Capture the cell that displays the provided text and extract its (X, Y) central coordinate. 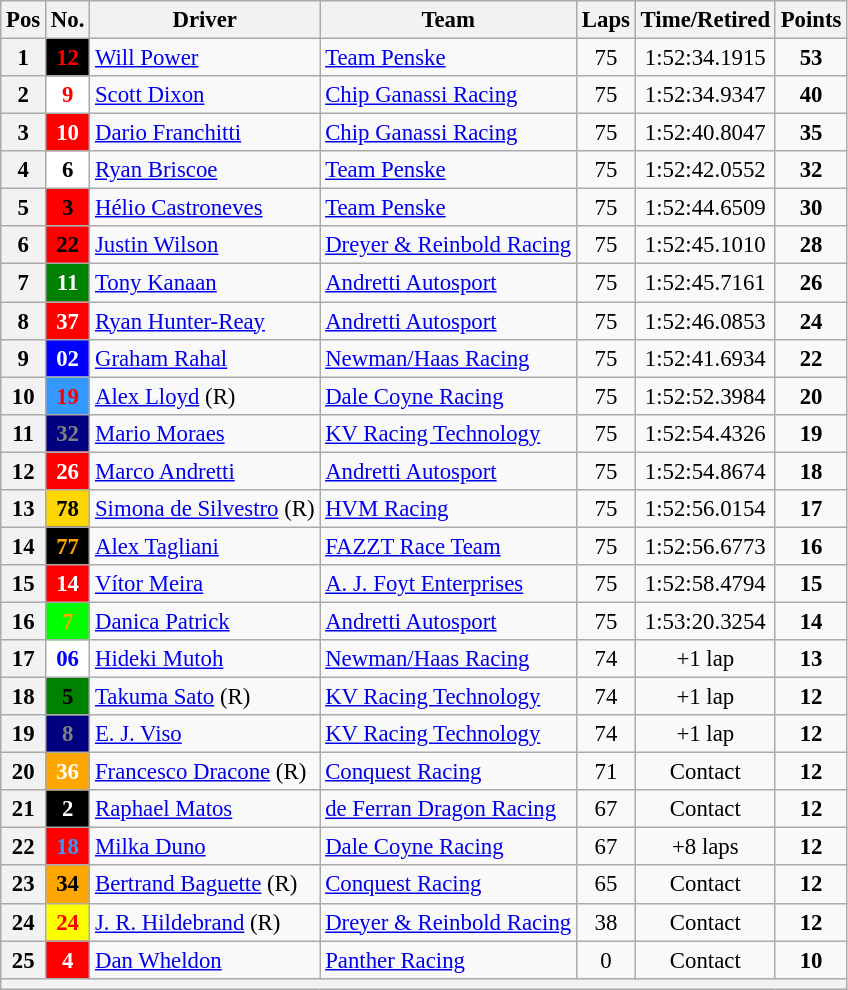
78 (68, 509)
Panther Racing (448, 960)
1:52:54.8674 (705, 471)
Francesco Dracone (R) (205, 772)
Marco Andretti (205, 471)
Milka Duno (205, 847)
Hélio Castroneves (205, 208)
Hideki Mutoh (205, 659)
1:52:44.6509 (705, 208)
02 (68, 358)
Tony Kanaan (205, 283)
1:52:42.0552 (705, 170)
1:52:45.7161 (705, 283)
Raphael Matos (205, 809)
21 (24, 809)
Will Power (205, 58)
1:52:46.0853 (705, 321)
Mario Moraes (205, 433)
Driver (205, 20)
06 (68, 659)
53 (810, 58)
1:52:52.3984 (705, 396)
77 (68, 546)
Danica Patrick (205, 621)
1:52:58.4794 (705, 584)
0 (606, 960)
Ryan Hunter-Reay (205, 321)
E. J. Viso (205, 734)
Dan Wheldon (205, 960)
37 (68, 321)
1:52:54.4326 (705, 433)
Scott Dixon (205, 95)
35 (810, 133)
28 (810, 245)
Points (810, 20)
Vítor Meira (205, 584)
Time/Retired (705, 20)
A. J. Foyt Enterprises (448, 584)
Alex Tagliani (205, 546)
65 (606, 885)
1 (24, 58)
de Ferran Dragon Racing (448, 809)
25 (24, 960)
+8 laps (705, 847)
1:52:34.1915 (705, 58)
1:52:56.0154 (705, 509)
Laps (606, 20)
Takuma Sato (R) (205, 697)
Bertrand Baguette (R) (205, 885)
Team (448, 20)
Pos (24, 20)
Ryan Briscoe (205, 170)
Graham Rahal (205, 358)
J. R. Hildebrand (R) (205, 922)
HVM Racing (448, 509)
36 (68, 772)
34 (68, 885)
FAZZT Race Team (448, 546)
Simona de Silvestro (R) (205, 509)
1:52:45.1010 (705, 245)
1:52:56.6773 (705, 546)
1:52:40.8047 (705, 133)
Dario Franchitti (205, 133)
38 (606, 922)
30 (810, 208)
No. (68, 20)
71 (606, 772)
Justin Wilson (205, 245)
1:52:34.9347 (705, 95)
1:52:41.6934 (705, 358)
23 (24, 885)
40 (810, 95)
Alex Lloyd (R) (205, 396)
1:53:20.3254 (705, 621)
